From the cell containing the given text, extract its center point as [X, Y] coordinate. 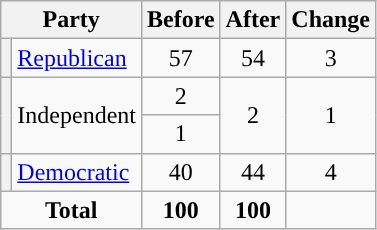
Republican [77, 58]
Total [72, 210]
Change [331, 20]
After [253, 20]
57 [180, 58]
Before [180, 20]
3 [331, 58]
40 [180, 172]
4 [331, 172]
Independent [77, 115]
Democratic [77, 172]
54 [253, 58]
44 [253, 172]
Party [72, 20]
